Detect which cell encompasses the target text, then output its (x, y) center coordinate. 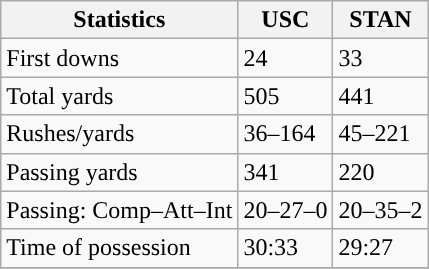
STAN (380, 20)
36–164 (286, 134)
Rushes/yards (120, 134)
20–35–2 (380, 210)
20–27–0 (286, 210)
24 (286, 58)
Statistics (120, 20)
Passing yards (120, 172)
30:33 (286, 248)
Time of possession (120, 248)
Passing: Comp–Att–Int (120, 210)
Total yards (120, 96)
33 (380, 58)
USC (286, 20)
341 (286, 172)
45–221 (380, 134)
505 (286, 96)
29:27 (380, 248)
First downs (120, 58)
220 (380, 172)
441 (380, 96)
